Provide the [X, Y] coordinate of the cell's center where the given text is located.  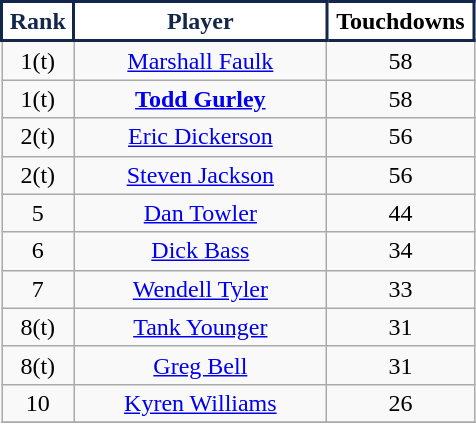
26 [401, 403]
Touchdowns [401, 22]
Steven Jackson [200, 175]
34 [401, 251]
44 [401, 213]
Kyren Williams [200, 403]
33 [401, 289]
Dick Bass [200, 251]
Todd Gurley [200, 99]
6 [38, 251]
5 [38, 213]
7 [38, 289]
Player [200, 22]
Wendell Tyler [200, 289]
Tank Younger [200, 327]
10 [38, 403]
Marshall Faulk [200, 60]
Rank [38, 22]
Dan Towler [200, 213]
Greg Bell [200, 365]
Eric Dickerson [200, 137]
